Locate the cell with the specified text and output its [X, Y] center coordinate. 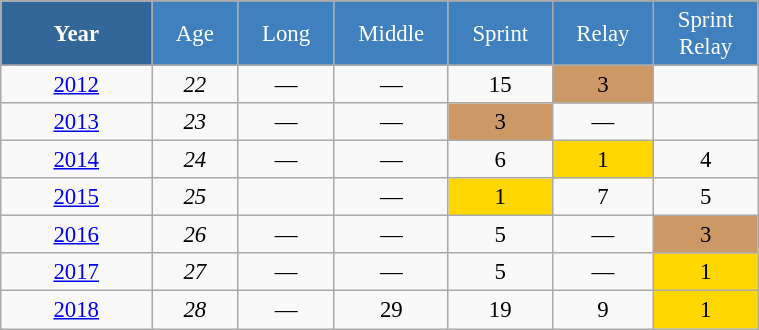
Middle [391, 34]
2012 [76, 85]
23 [195, 122]
Relay [602, 34]
Year [76, 34]
Long [286, 34]
6 [500, 160]
24 [195, 160]
15 [500, 85]
29 [391, 310]
27 [195, 273]
4 [706, 160]
Sprint [500, 34]
2017 [76, 273]
28 [195, 310]
26 [195, 235]
9 [602, 310]
2018 [76, 310]
25 [195, 197]
2015 [76, 197]
7 [602, 197]
2014 [76, 160]
2013 [76, 122]
22 [195, 85]
SprintRelay [706, 34]
Age [195, 34]
2016 [76, 235]
19 [500, 310]
